Locate the cell with the specified text and output its (X, Y) center coordinate. 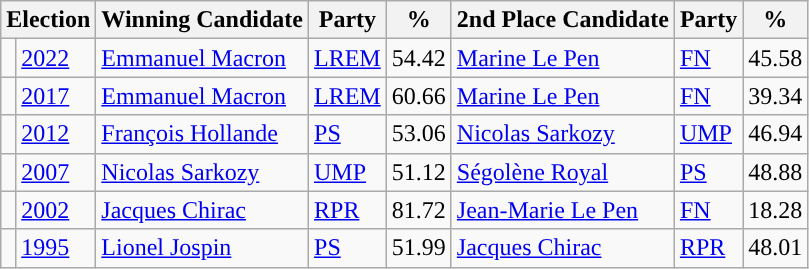
François Hollande (202, 134)
2007 (56, 172)
2012 (56, 134)
2017 (56, 96)
39.34 (776, 96)
54.42 (418, 58)
2nd Place Candidate (562, 20)
48.88 (776, 172)
Jean-Marie Le Pen (562, 210)
18.28 (776, 210)
1995 (56, 248)
60.66 (418, 96)
Winning Candidate (202, 20)
Ségolène Royal (562, 172)
Election (48, 20)
2022 (56, 58)
81.72 (418, 210)
48.01 (776, 248)
45.58 (776, 58)
2002 (56, 210)
46.94 (776, 134)
51.12 (418, 172)
51.99 (418, 248)
Lionel Jospin (202, 248)
53.06 (418, 134)
